Return [X, Y] of the center of cell containing provided text 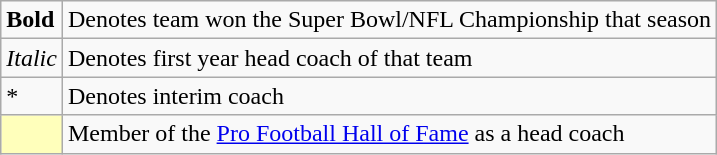
Member of the Pro Football Hall of Fame as a head coach [389, 134]
Denotes interim coach [389, 96]
Bold [32, 20]
Denotes team won the Super Bowl/NFL Championship that season [389, 20]
Denotes first year head coach of that team [389, 58]
Italic [32, 58]
* [32, 96]
